For the text-containing cell, return its midpoint in [X, Y] coordinate format. 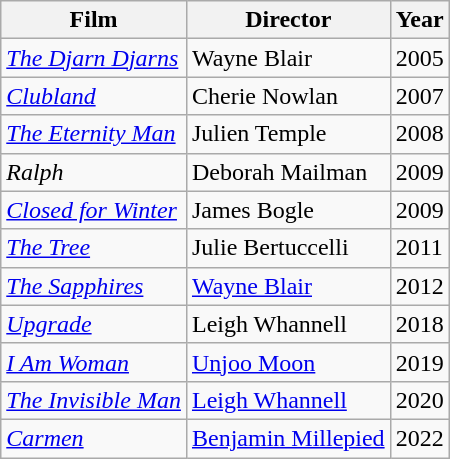
Unjoo Moon [288, 362]
The Sapphires [94, 286]
The Djarn Djarns [94, 58]
2005 [420, 58]
2007 [420, 96]
2022 [420, 438]
I Am Woman [94, 362]
The Eternity Man [94, 134]
2018 [420, 324]
Benjamin Millepied [288, 438]
Carmen [94, 438]
Clubland [94, 96]
2020 [420, 400]
Upgrade [94, 324]
James Bogle [288, 210]
The Invisible Man [94, 400]
Julie Bertuccelli [288, 248]
Year [420, 20]
Julien Temple [288, 134]
Cherie Nowlan [288, 96]
The Tree [94, 248]
Closed for Winter [94, 210]
Film [94, 20]
Director [288, 20]
2012 [420, 286]
2019 [420, 362]
2011 [420, 248]
2008 [420, 134]
Ralph [94, 172]
Deborah Mailman [288, 172]
